Return the [x, y] coordinate for the center point of the cell that contains the specified text.  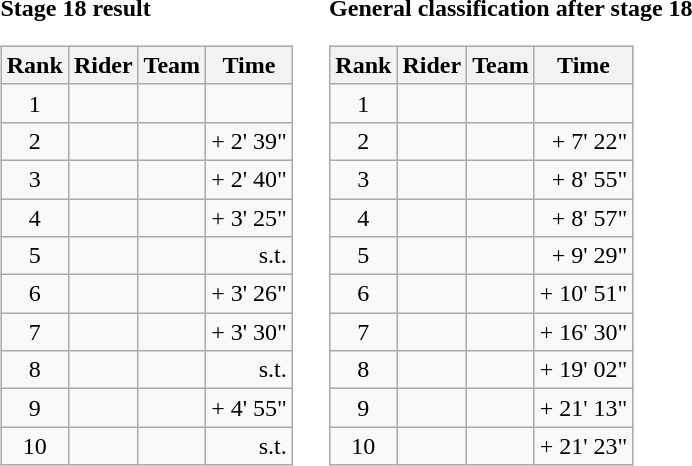
+ 16' 30" [584, 332]
+ 4' 55" [250, 408]
+ 3' 25" [250, 217]
+ 2' 39" [250, 141]
+ 19' 02" [584, 370]
+ 10' 51" [584, 294]
+ 3' 26" [250, 294]
+ 9' 29" [584, 256]
+ 21' 13" [584, 408]
+ 2' 40" [250, 179]
+ 7' 22" [584, 141]
+ 8' 57" [584, 217]
+ 21' 23" [584, 446]
+ 3' 30" [250, 332]
+ 8' 55" [584, 179]
